Find where the given text appears and provide that cell's center as [x, y] coordinate. 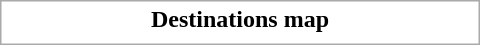
Destinations map [240, 19]
